Scan for the cell matching the given text and deliver its [x, y] coordinate at center. 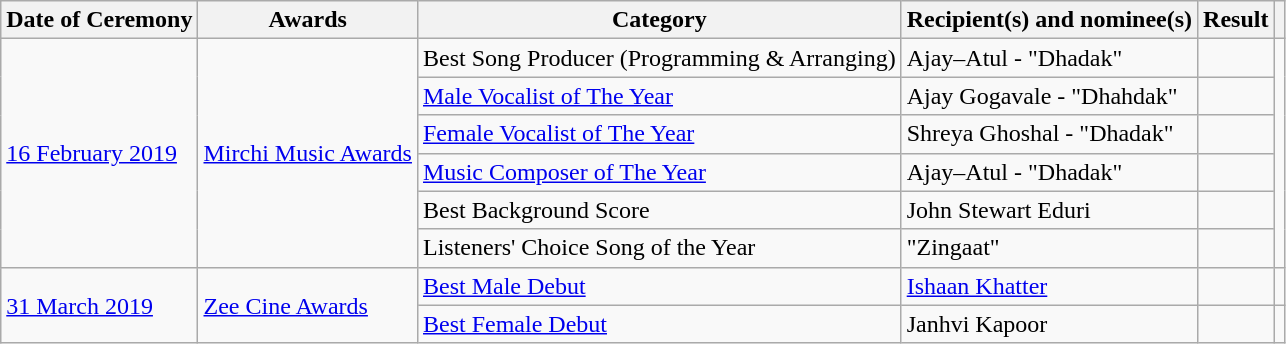
Result [1236, 20]
Female Vocalist of The Year [659, 134]
Listeners' Choice Song of the Year [659, 248]
Male Vocalist of The Year [659, 96]
Ajay Gogavale - "Dhahdak" [1049, 96]
Best Background Score [659, 210]
Music Composer of The Year [659, 172]
Best Male Debut [659, 286]
Awards [308, 20]
John Stewart Eduri [1049, 210]
Date of Ceremony [100, 20]
Zee Cine Awards [308, 305]
Shreya Ghoshal - "Dhadak" [1049, 134]
Recipient(s) and nominee(s) [1049, 20]
31 March 2019 [100, 305]
"Zingaat" [1049, 248]
Janhvi Kapoor [1049, 324]
Best Song Producer (Programming & Arranging) [659, 58]
Best Female Debut [659, 324]
16 February 2019 [100, 153]
Ishaan Khatter [1049, 286]
Mirchi Music Awards [308, 153]
Category [659, 20]
